Pinpoint the cell where the given text exists, returning its [x, y] midpoint coordinate. 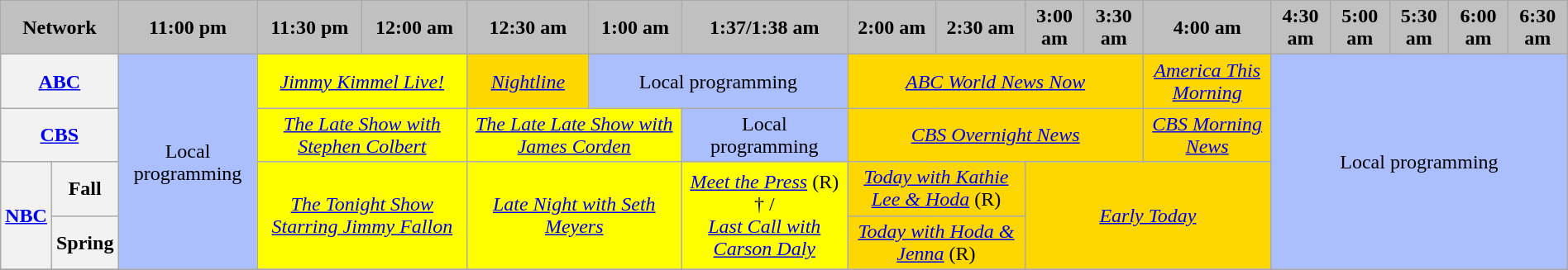
11:00 pm [188, 28]
Meet the Press (R) † /Last Call with Carson Daly [764, 216]
ABC World News Now [996, 81]
1:00 am [635, 28]
4:30 am [1301, 28]
CBS [60, 135]
Early Today [1148, 216]
2:30 am [981, 28]
America This Morning [1207, 81]
Today with Hoda & Jenna (R) [936, 243]
Spring [84, 243]
2:00 am [892, 28]
12:00 am [414, 28]
Today with Kathie Lee & Hoda (R) [936, 188]
5:00 am [1360, 28]
12:30 am [528, 28]
6:30 am [1537, 28]
6:00 am [1479, 28]
3:30 am [1114, 28]
CBS Morning News [1207, 135]
Late Night with Seth Meyers [574, 216]
Fall [84, 188]
11:30 pm [309, 28]
NBC [26, 216]
1:37/1:38 am [764, 28]
3:00 am [1054, 28]
The Late Show with Stephen Colbert [362, 135]
Nightline [528, 81]
5:30 am [1419, 28]
The Tonight Show Starring Jimmy Fallon [362, 216]
The Late Late Show with James Corden [574, 135]
ABC [60, 81]
Jimmy Kimmel Live! [362, 81]
CBS Overnight News [996, 135]
4:00 am [1207, 28]
Network [60, 28]
